Determine the [x, y] coordinate at the center of the cell enclosing the given text.  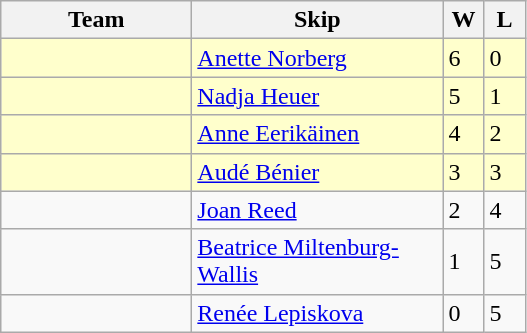
Anette Norberg [318, 58]
Team [96, 20]
Skip [318, 20]
Renée Lepiskova [318, 313]
Beatrice Miltenburg-Wallis [318, 262]
Joan Reed [318, 210]
6 [464, 58]
Anne Eerikäinen [318, 134]
L [504, 20]
W [464, 20]
Nadja Heuer [318, 96]
Audé Bénier [318, 172]
